Output the [X, Y] coordinate of the center of the cell containing the given text.  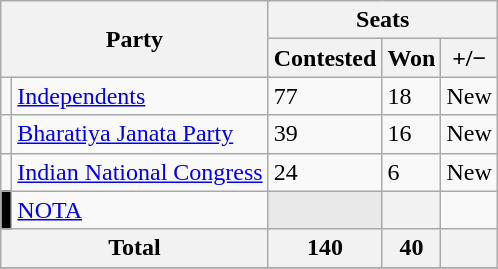
Won [412, 58]
6 [412, 172]
77 [325, 96]
16 [412, 134]
Bharatiya Janata Party [140, 134]
39 [325, 134]
Independents [140, 96]
+/− [469, 58]
140 [325, 248]
NOTA [140, 210]
Contested [325, 58]
24 [325, 172]
40 [412, 248]
Seats [382, 20]
Party [134, 39]
Total [134, 248]
18 [412, 96]
Indian National Congress [140, 172]
